Pinpoint the cell where the given text exists, returning its [x, y] midpoint coordinate. 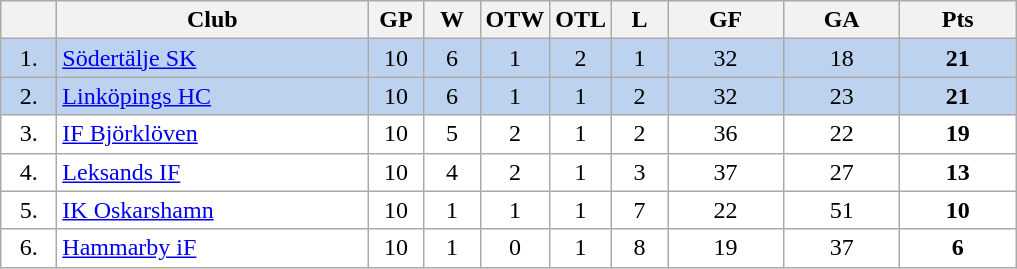
W [452, 20]
0 [515, 248]
36 [726, 134]
Leksands IF [212, 172]
GF [726, 20]
4 [452, 172]
IF Björklöven [212, 134]
Club [212, 20]
4. [29, 172]
7 [640, 210]
GP [396, 20]
23 [842, 96]
3 [640, 172]
8 [640, 248]
Hammarby iF [212, 248]
13 [958, 172]
5 [452, 134]
5. [29, 210]
51 [842, 210]
OTL [581, 20]
18 [842, 58]
27 [842, 172]
1. [29, 58]
Linköpings HC [212, 96]
IK Oskarshamn [212, 210]
OTW [515, 20]
6. [29, 248]
2. [29, 96]
L [640, 20]
Södertälje SK [212, 58]
3. [29, 134]
Pts [958, 20]
GA [842, 20]
